Extract the [X, Y] coordinate from the center of the cell holding the provided text.  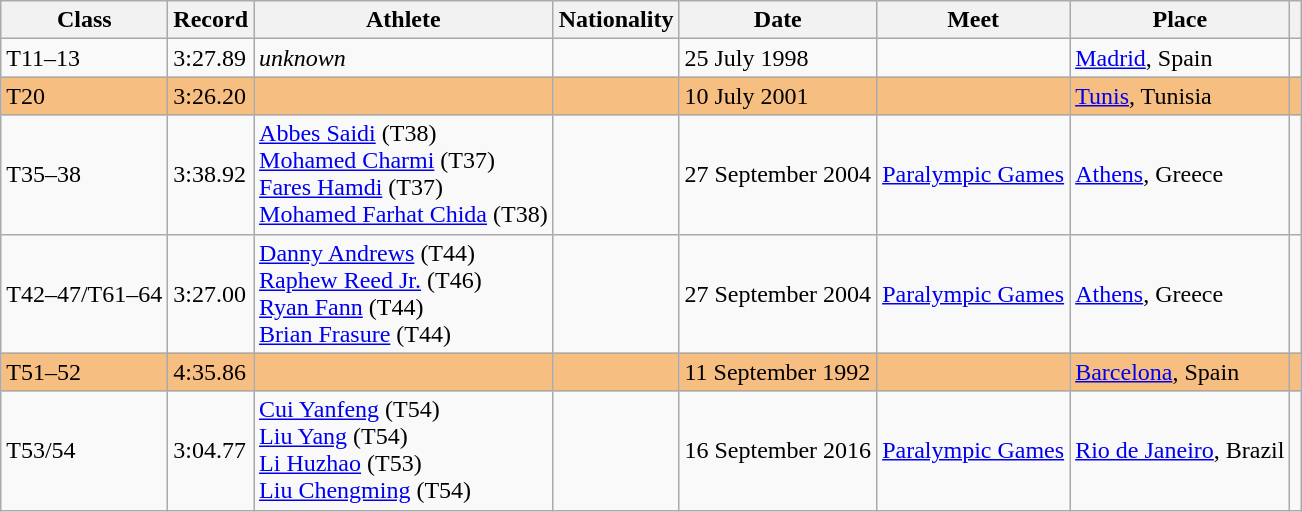
Athlete [404, 20]
Class [84, 20]
Meet [974, 20]
10 July 2001 [778, 96]
Barcelona, Spain [1180, 372]
Rio de Janeiro, Brazil [1180, 450]
3:26.20 [211, 96]
T20 [84, 96]
25 July 1998 [778, 58]
Tunis, Tunisia [1180, 96]
T35–38 [84, 174]
T42–47/T61–64 [84, 294]
Cui Yanfeng (T54)Liu Yang (T54)Li Huzhao (T53)Liu Chengming (T54) [404, 450]
Abbes Saidi (T38)Mohamed Charmi (T37)Fares Hamdi (T37)Mohamed Farhat Chida (T38) [404, 174]
Danny Andrews (T44)Raphew Reed Jr. (T46)Ryan Fann (T44)Brian Frasure (T44) [404, 294]
3:04.77 [211, 450]
11 September 1992 [778, 372]
Date [778, 20]
T53/54 [84, 450]
unknown [404, 58]
Record [211, 20]
Madrid, Spain [1180, 58]
T11–13 [84, 58]
4:35.86 [211, 372]
3:38.92 [211, 174]
3:27.00 [211, 294]
16 September 2016 [778, 450]
3:27.89 [211, 58]
T51–52 [84, 372]
Nationality [616, 20]
Place [1180, 20]
